Extract the [x, y] coordinate from the center of the cell holding the provided text.  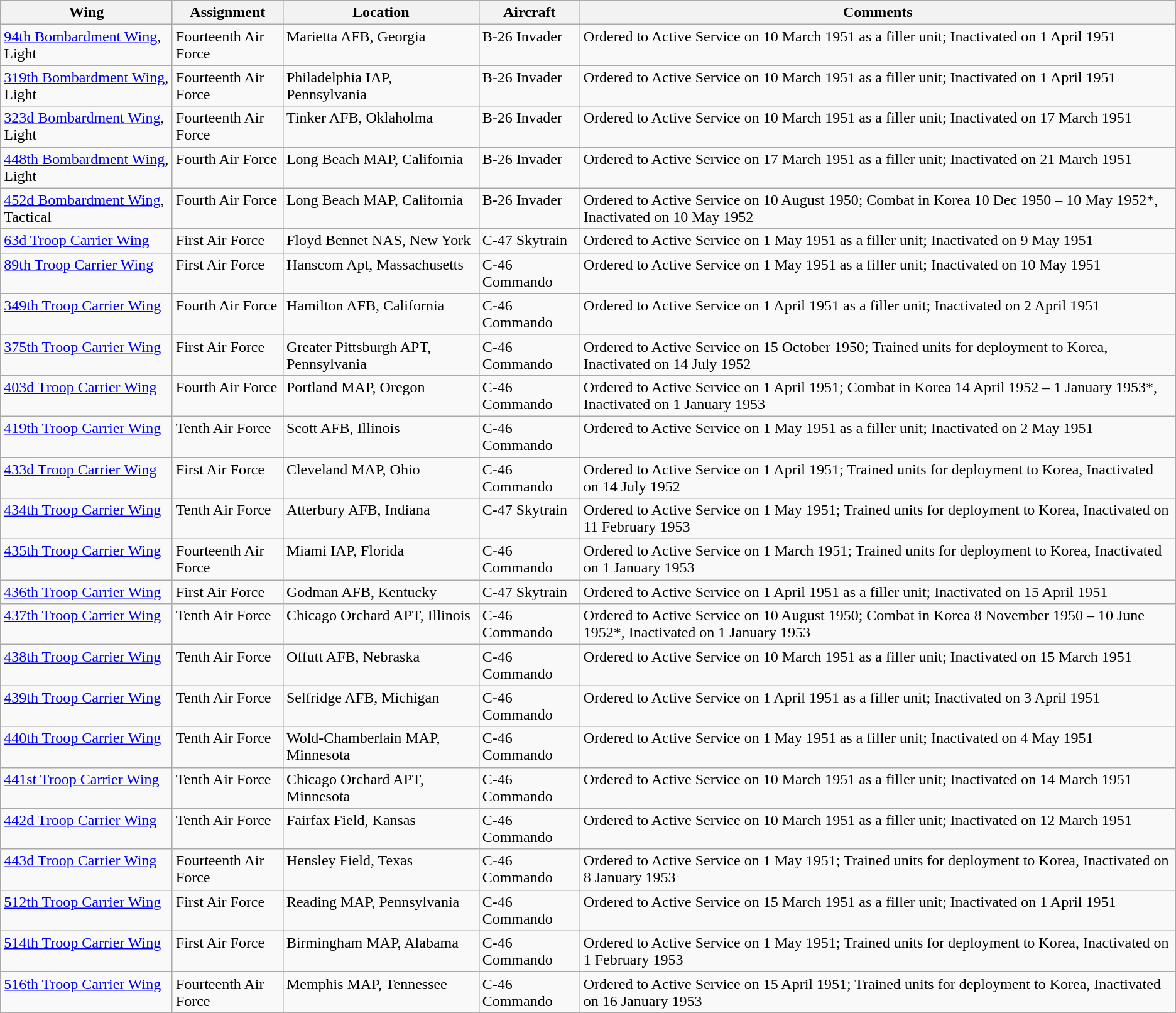
514th Troop Carrier Wing [87, 951]
440th Troop Carrier Wing [87, 747]
403d Troop Carrier Wing [87, 396]
443d Troop Carrier Wing [87, 870]
Godman AFB, Kentucky [381, 592]
Chicago Orchard APT, Minnesota [381, 788]
89th Troop Carrier Wing [87, 273]
436th Troop Carrier Wing [87, 592]
Ordered to Active Service on 1 May 1951 as a filler unit; Inactivated on 9 May 1951 [878, 241]
319th Bombardment Wing, Light [87, 85]
Atterbury AFB, Indiana [381, 519]
Ordered to Active Service on 1 April 1951 as a filler unit; Inactivated on 15 April 1951 [878, 592]
Greater Pittsburgh APT, Pennsylvania [381, 354]
516th Troop Carrier Wing [87, 992]
Fairfax Field, Kansas [381, 828]
Ordered to Active Service on 15 April 1951; Trained units for deployment to Korea, Inactivated on 16 January 1953 [878, 992]
438th Troop Carrier Wing [87, 665]
Ordered to Active Service on 1 April 1951 as a filler unit; Inactivated on 2 April 1951 [878, 314]
433d Troop Carrier Wing [87, 478]
434th Troop Carrier Wing [87, 519]
Ordered to Active Service on 10 March 1951 as a filler unit; Inactivated on 15 March 1951 [878, 665]
Location [381, 13]
Memphis MAP, Tennessee [381, 992]
Ordered to Active Service on 17 March 1951 as a filler unit; Inactivated on 21 March 1951 [878, 167]
Floyd Bennet NAS, New York [381, 241]
Ordered to Active Service on 1 May 1951 as a filler unit; Inactivated on 10 May 1951 [878, 273]
437th Troop Carrier Wing [87, 625]
452d Bombardment Wing, Tactical [87, 209]
Hamilton AFB, California [381, 314]
Ordered to Active Service on 1 May 1951; Trained units for deployment to Korea, Inactivated on 1 February 1953 [878, 951]
439th Troop Carrier Wing [87, 706]
Chicago Orchard APT, Illinois [381, 625]
512th Troop Carrier Wing [87, 910]
Tinker AFB, Oklaholma [381, 127]
Ordered to Active Service on 15 March 1951 as a filler unit; Inactivated on 1 April 1951 [878, 910]
Selfridge AFB, Michigan [381, 706]
Marietta AFB, Georgia [381, 45]
Ordered to Active Service on 1 March 1951; Trained units for deployment to Korea, Inactivated on 1 January 1953 [878, 559]
375th Troop Carrier Wing [87, 354]
Reading MAP, Pennsylvania [381, 910]
Birmingham MAP, Alabama [381, 951]
Ordered to Active Service on 1 May 1951 as a filler unit; Inactivated on 4 May 1951 [878, 747]
Assignment [227, 13]
Portland MAP, Oregon [381, 396]
442d Troop Carrier Wing [87, 828]
Philadelphia IAP, Pennsylvania [381, 85]
Ordered to Active Service on 15 October 1950; Trained units for deployment to Korea, Inactivated on 14 July 1952 [878, 354]
Aircraft [529, 13]
Hanscom Apt, Massachusetts [381, 273]
Wing [87, 13]
Ordered to Active Service on 10 March 1951 as a filler unit; Inactivated on 17 March 1951 [878, 127]
Comments [878, 13]
448th Bombardment Wing, Light [87, 167]
349th Troop Carrier Wing [87, 314]
Ordered to Active Service on 1 May 1951; Trained units for deployment to Korea, Inactivated on 8 January 1953 [878, 870]
94th Bombardment Wing, Light [87, 45]
Miami IAP, Florida [381, 559]
Ordered to Active Service on 10 August 1950; Combat in Korea 8 November 1950 – 10 June 1952*, Inactivated on 1 January 1953 [878, 625]
441st Troop Carrier Wing [87, 788]
Ordered to Active Service on 10 March 1951 as a filler unit; Inactivated on 12 March 1951 [878, 828]
Scott AFB, Illinois [381, 436]
Ordered to Active Service on 10 March 1951 as a filler unit; Inactivated on 14 March 1951 [878, 788]
Ordered to Active Service on 1 May 1951 as a filler unit; Inactivated on 2 May 1951 [878, 436]
Offutt AFB, Nebraska [381, 665]
Ordered to Active Service on 1 April 1951; Combat in Korea 14 April 1952 – 1 January 1953*, Inactivated on 1 January 1953 [878, 396]
Cleveland MAP, Ohio [381, 478]
435th Troop Carrier Wing [87, 559]
Ordered to Active Service on 1 April 1951 as a filler unit; Inactivated on 3 April 1951 [878, 706]
Ordered to Active Service on 1 April 1951; Trained units for deployment to Korea, Inactivated on 14 July 1952 [878, 478]
419th Troop Carrier Wing [87, 436]
Hensley Field, Texas [381, 870]
63d Troop Carrier Wing [87, 241]
Ordered to Active Service on 10 August 1950; Combat in Korea 10 Dec 1950 – 10 May 1952*, Inactivated on 10 May 1952 [878, 209]
Wold-Chamberlain MAP, Minnesota [381, 747]
Ordered to Active Service on 1 May 1951; Trained units for deployment to Korea, Inactivated on 11 February 1953 [878, 519]
323d Bombardment Wing, Light [87, 127]
